Scan for the cell matching the given text and deliver its (x, y) coordinate at center. 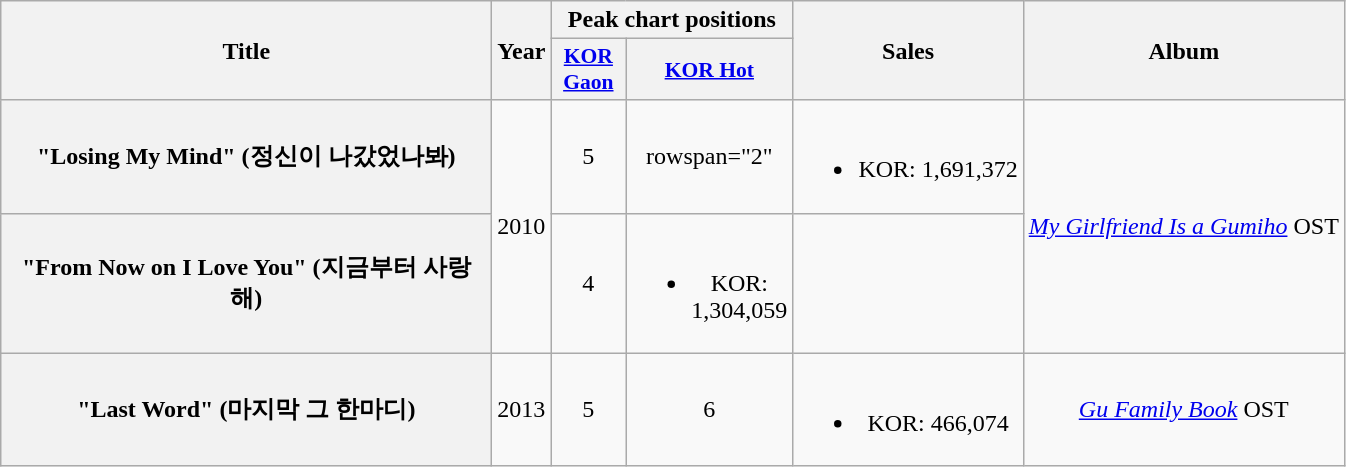
Peak chart positions (672, 20)
KOR: 466,074 (908, 410)
Gu Family Book OST (1184, 410)
Title (246, 50)
2010 (522, 226)
4 (588, 283)
2013 (522, 410)
"Last Word" (마지막 그 한마디) (246, 410)
KOR Gaon (588, 70)
Sales (908, 50)
KOR Hot (710, 70)
"Losing My Mind" (정신이 나갔었나봐) (246, 156)
Album (1184, 50)
"From Now on I Love You" (지금부터 사랑해) (246, 283)
rowspan="2" (710, 156)
My Girlfriend Is a Gumiho OST (1184, 226)
KOR: 1,691,372 (908, 156)
6 (710, 410)
Year (522, 50)
KOR: 1,304,059 (710, 283)
